Identify which cell holds the provided text, then report its (x, y) central coordinate. 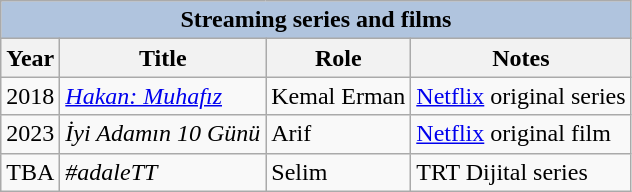
Netflix original series (521, 96)
#adaleTT (163, 172)
TRT Dijital series (521, 172)
Kemal Erman (338, 96)
Hakan: Muhafız (163, 96)
Title (163, 58)
Selim (338, 172)
Role (338, 58)
Notes (521, 58)
2018 (30, 96)
Arif (338, 134)
Streaming series and films (316, 20)
Netflix original film (521, 134)
TBA (30, 172)
2023 (30, 134)
Year (30, 58)
İyi Adamın 10 Günü (163, 134)
